Capture the cell that displays the provided text and extract its (x, y) central coordinate. 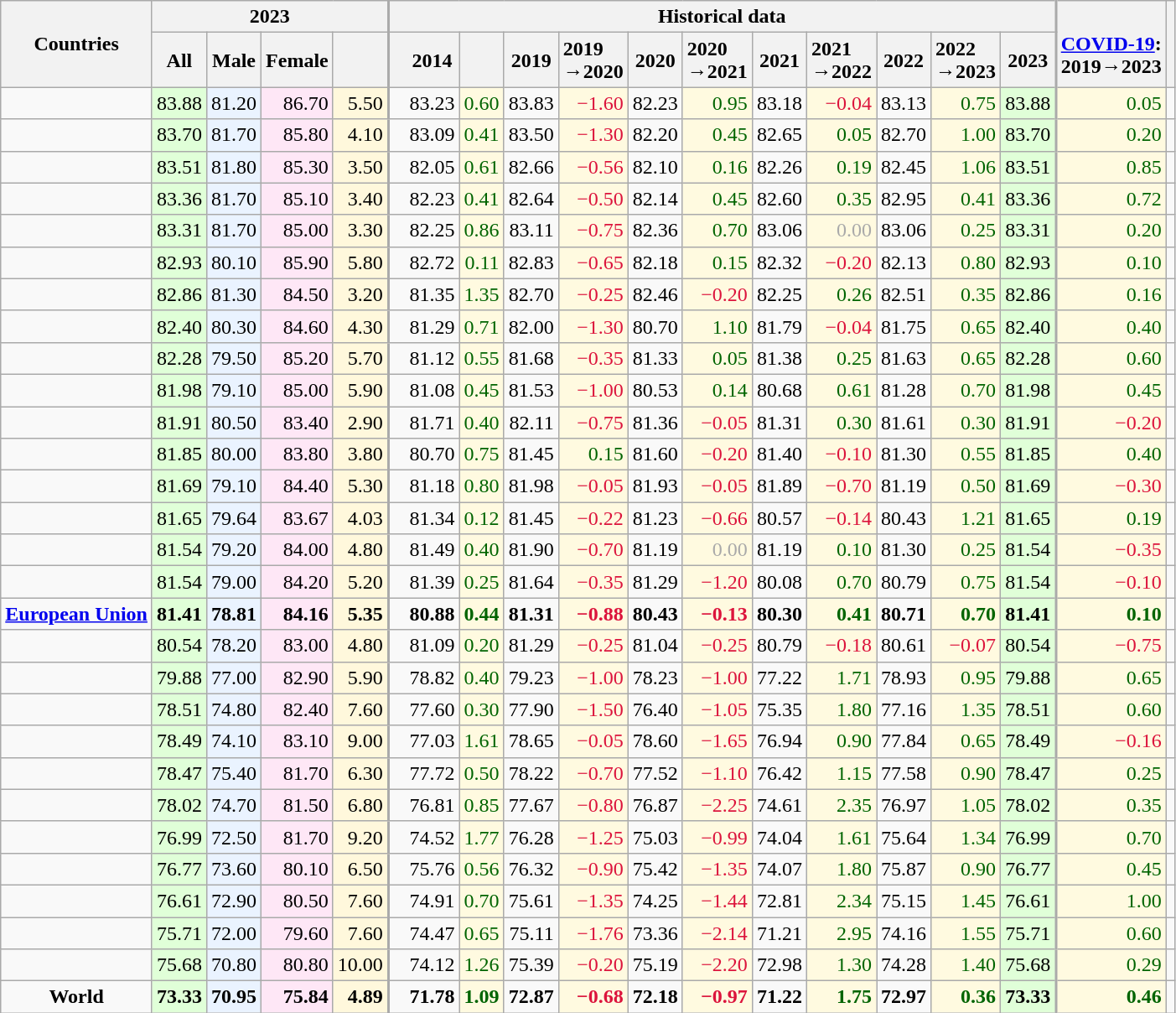
2014 (424, 60)
73.60 (233, 869)
76.32 (531, 869)
−0.97 (718, 997)
1.05 (966, 805)
84.20 (298, 582)
81.93 (655, 486)
4.03 (360, 518)
−1.05 (718, 709)
76.81 (424, 805)
81.04 (655, 646)
81.60 (655, 455)
−0.68 (593, 997)
74.12 (424, 965)
5.80 (360, 262)
75.76 (424, 869)
74.28 (904, 965)
−0.99 (718, 837)
82.60 (780, 199)
2.90 (360, 422)
81.53 (531, 390)
−0.56 (593, 167)
80.57 (780, 518)
85.90 (298, 262)
5.50 (360, 103)
0.29 (1111, 965)
−1.50 (593, 709)
81.23 (655, 518)
77.60 (424, 709)
82.32 (780, 262)
81.35 (424, 294)
−0.88 (593, 614)
78.20 (233, 646)
79.60 (298, 933)
75.35 (780, 709)
82.46 (655, 294)
81.89 (780, 486)
82.14 (655, 199)
83.00 (298, 646)
1.34 (966, 837)
80.61 (904, 646)
2020→2021 (718, 60)
−1.44 (718, 901)
0.12 (481, 518)
0.44 (481, 614)
82.26 (780, 167)
5.35 (360, 614)
77.84 (904, 741)
0.86 (481, 231)
81.34 (424, 518)
77.52 (655, 773)
−0.80 (593, 805)
74.47 (424, 933)
−2.14 (718, 933)
75.40 (233, 773)
−0.30 (1111, 486)
5.70 (360, 358)
82.90 (298, 678)
71.22 (780, 997)
84.60 (298, 326)
83.83 (531, 103)
84.40 (298, 486)
84.16 (298, 614)
−0.90 (593, 869)
−1.10 (718, 773)
74.10 (233, 741)
76.97 (904, 805)
81.61 (904, 422)
81.20 (233, 103)
76.87 (655, 805)
83.18 (780, 103)
82.20 (655, 135)
2021→2022 (842, 60)
0.11 (481, 262)
1.06 (966, 167)
5.20 (360, 582)
2.35 (842, 805)
−0.14 (842, 518)
2.34 (842, 901)
2021 (780, 60)
74.07 (780, 869)
71.78 (424, 997)
1.30 (842, 965)
82.65 (780, 135)
75.87 (904, 869)
0.14 (718, 390)
−0.18 (842, 646)
74.70 (233, 805)
85.80 (298, 135)
81.08 (424, 390)
−0.65 (593, 262)
80.00 (233, 455)
European Union (77, 614)
−1.60 (593, 103)
74.25 (655, 901)
72.18 (655, 997)
83.40 (298, 422)
6.80 (360, 805)
83.11 (531, 231)
82.51 (904, 294)
74.91 (424, 901)
0.46 (1111, 997)
−0.66 (718, 518)
77.90 (531, 709)
1.75 (842, 997)
77.72 (424, 773)
−1.65 (718, 741)
0.36 (966, 997)
72.97 (904, 997)
79.20 (233, 550)
6.50 (360, 869)
81.79 (780, 326)
77.03 (424, 741)
86.70 (298, 103)
81.80 (233, 167)
72.87 (531, 997)
80.68 (780, 390)
78.23 (655, 678)
−0.22 (593, 518)
84.50 (298, 294)
79.00 (233, 582)
0.71 (481, 326)
81.63 (904, 358)
81.40 (780, 455)
81.28 (904, 390)
81.36 (655, 422)
78.22 (531, 773)
0.72 (1111, 199)
74.04 (780, 837)
3.80 (360, 455)
74.52 (424, 837)
76.42 (780, 773)
83.23 (424, 103)
78.81 (233, 614)
1.77 (481, 837)
75.39 (531, 965)
2022 (904, 60)
82.45 (904, 167)
−1.25 (593, 837)
1.21 (966, 518)
81.75 (904, 326)
72.98 (780, 965)
81.49 (424, 550)
73.36 (655, 933)
10.00 (360, 965)
82.10 (655, 167)
80.88 (424, 614)
74.80 (233, 709)
70.95 (233, 997)
3.40 (360, 199)
−1.20 (718, 582)
77.67 (531, 805)
−0.16 (1111, 741)
3.20 (360, 294)
1.10 (718, 326)
77.16 (904, 709)
83.80 (298, 455)
82.11 (531, 422)
0.26 (842, 294)
85.10 (298, 199)
77.00 (233, 678)
72.00 (233, 933)
83.10 (298, 741)
Male (233, 60)
72.50 (233, 837)
81.18 (424, 486)
79.23 (531, 678)
74.16 (904, 933)
−2.25 (718, 805)
75.19 (655, 965)
9.20 (360, 837)
1.71 (842, 678)
81.09 (424, 646)
82.72 (424, 262)
82.95 (904, 199)
72.81 (780, 901)
1.45 (966, 901)
78.60 (655, 741)
9.00 (360, 741)
75.61 (531, 901)
83.09 (424, 135)
76.94 (780, 741)
71.21 (780, 933)
4.89 (360, 997)
78.65 (531, 741)
75.64 (904, 837)
83.13 (904, 103)
2019→2020 (593, 60)
85.20 (298, 358)
82.66 (531, 167)
70.80 (233, 965)
80.71 (904, 614)
81.38 (780, 358)
3.50 (360, 167)
82.05 (424, 167)
82.36 (655, 231)
4.10 (360, 135)
6.30 (360, 773)
−0.13 (718, 614)
80.53 (655, 390)
81.71 (424, 422)
81.68 (531, 358)
77.58 (904, 773)
1.15 (842, 773)
−1.76 (593, 933)
75.15 (904, 901)
84.00 (298, 550)
82.13 (904, 262)
3.30 (360, 231)
75.11 (531, 933)
2022→2023 (966, 60)
−0.07 (966, 646)
4.30 (360, 326)
All (179, 60)
0.56 (481, 869)
82.83 (531, 262)
Female (298, 60)
1.26 (481, 965)
85.30 (298, 167)
2.95 (842, 933)
5.30 (360, 486)
81.33 (655, 358)
78.82 (424, 678)
76.28 (531, 837)
78.93 (904, 678)
Historical data (722, 17)
−0.50 (593, 199)
79.50 (233, 358)
75.03 (655, 837)
−2.20 (718, 965)
82.64 (531, 199)
1.40 (966, 965)
75.42 (655, 869)
81.12 (424, 358)
1.55 (966, 933)
2019 (531, 60)
2020 (655, 60)
81.90 (531, 550)
74.61 (780, 805)
80.08 (780, 582)
83.50 (531, 135)
82.00 (531, 326)
77.22 (780, 678)
82.18 (655, 262)
1.09 (481, 997)
81.39 (424, 582)
81.50 (298, 805)
World (77, 997)
80.80 (298, 965)
76.40 (655, 709)
79.64 (233, 518)
81.64 (531, 582)
COVID-19:2019→2023 (1111, 44)
75.84 (298, 997)
72.90 (233, 901)
Countries (77, 44)
83.67 (298, 518)
